Locate the cell with the specified text and output its (X, Y) center coordinate. 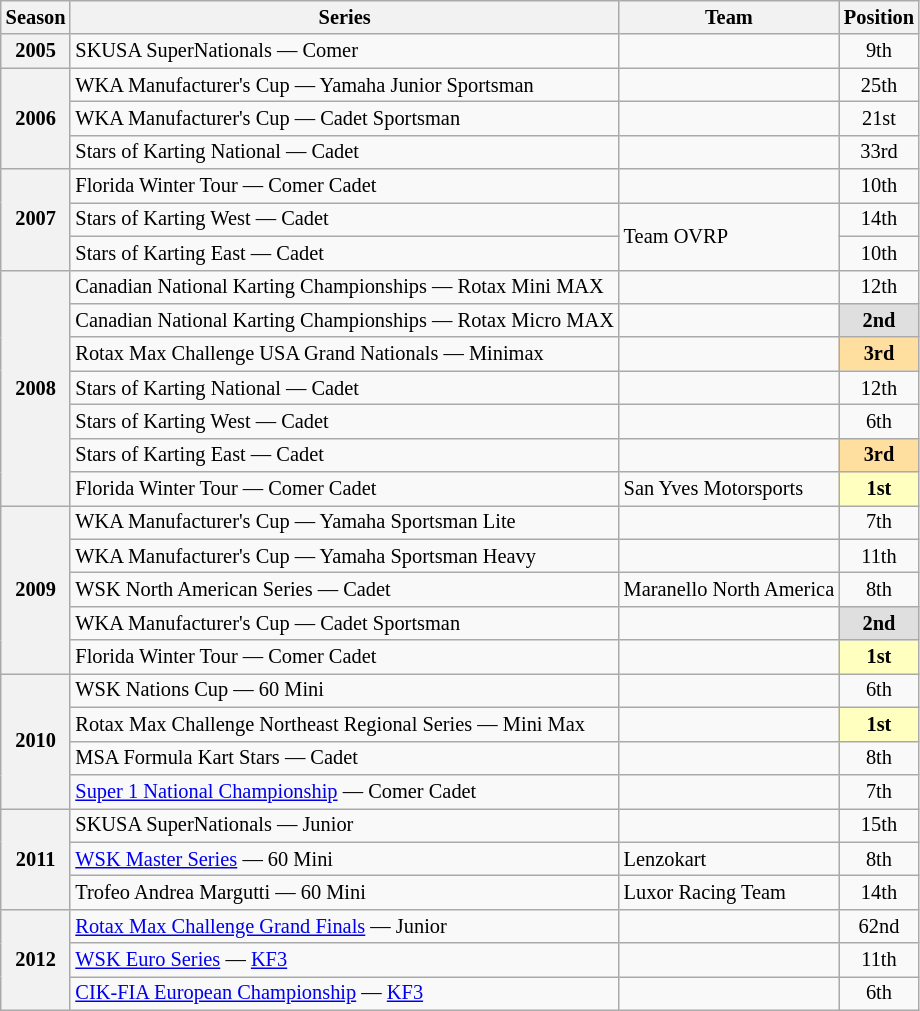
62nd (879, 926)
Luxor Racing Team (729, 892)
2006 (36, 118)
Super 1 National Championship — Comer Cadet (344, 791)
Team (729, 17)
WKA Manufacturer's Cup — Yamaha Junior Sportsman (344, 85)
Rotax Max Challenge USA Grand Nationals — Minimax (344, 354)
2008 (36, 388)
WSK North American Series — Cadet (344, 589)
2012 (36, 960)
Canadian National Karting Championships — Rotax Micro MAX (344, 320)
2009 (36, 589)
WKA Manufacturer's Cup — Yamaha Sportsman Lite (344, 522)
Canadian National Karting Championships — Rotax Mini MAX (344, 287)
SKUSA SuperNationals — Comer (344, 51)
2011 (36, 858)
Lenzokart (729, 859)
2007 (36, 220)
Maranello North America (729, 589)
Position (879, 17)
33rd (879, 152)
21st (879, 118)
Rotax Max Challenge Grand Finals — Junior (344, 926)
Season (36, 17)
15th (879, 825)
9th (879, 51)
MSA Formula Kart Stars — Cadet (344, 758)
25th (879, 85)
San Yves Motorsports (729, 489)
WKA Manufacturer's Cup — Yamaha Sportsman Heavy (344, 556)
Team OVRP (729, 236)
Trofeo Andrea Margutti — 60 Mini (344, 892)
WSK Euro Series — KF3 (344, 960)
WSK Nations Cup — 60 Mini (344, 690)
WSK Master Series — 60 Mini (344, 859)
2005 (36, 51)
SKUSA SuperNationals — Junior (344, 825)
Rotax Max Challenge Northeast Regional Series — Mini Max (344, 724)
Series (344, 17)
2010 (36, 740)
CIK-FIA European Championship — KF3 (344, 993)
